Return [X, Y] of the center of cell containing provided text 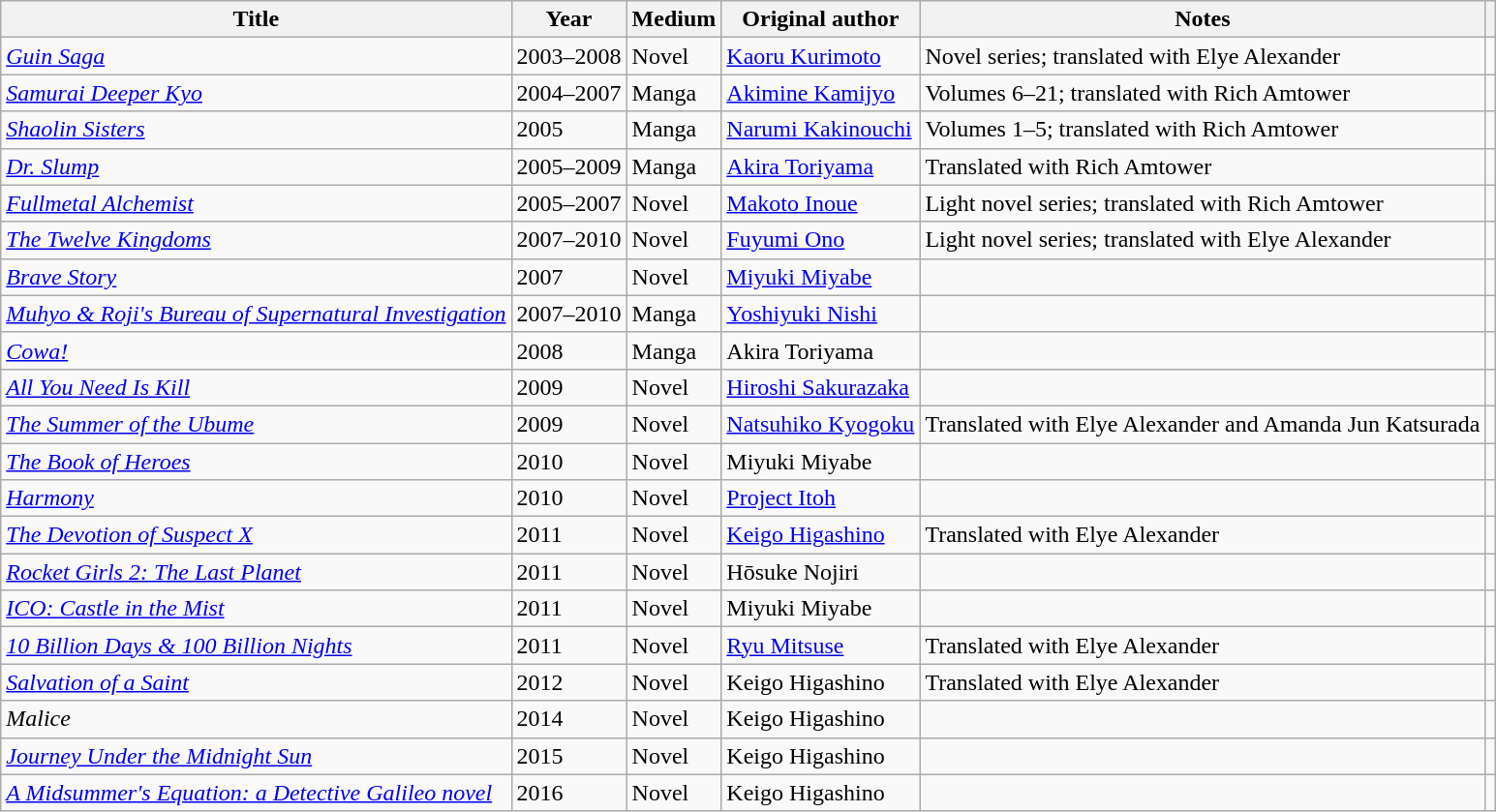
The Summer of the Ubume [256, 424]
The Book of Heroes [256, 462]
Salvation of a Saint [256, 682]
Translated with Rich Amtower [1203, 166]
Samurai Deeper Kyo [256, 93]
2005 [569, 130]
The Twelve Kingdoms [256, 240]
The Devotion of Suspect X [256, 535]
2005–2009 [569, 166]
Title [256, 19]
Light novel series; translated with Elye Alexander [1203, 240]
Ryu Mitsuse [821, 646]
Original author [821, 19]
2005–2007 [569, 203]
A Midsummer's Equation: a Detective Galileo novel [256, 793]
Yoshiyuki Nishi [821, 314]
Narumi Kakinouchi [821, 130]
10 Billion Days & 100 Billion Nights [256, 646]
2008 [569, 350]
2007 [569, 277]
Guin Saga [256, 56]
2016 [569, 793]
Akimine Kamijyo [821, 93]
Year [569, 19]
Rocket Girls 2: The Last Planet [256, 572]
Volumes 6–21; translated with Rich Amtower [1203, 93]
Fuyumi Ono [821, 240]
Muhyo & Roji's Bureau of Supernatural Investigation [256, 314]
Brave Story [256, 277]
Light novel series; translated with Rich Amtower [1203, 203]
2014 [569, 719]
2015 [569, 756]
Hiroshi Sakurazaka [821, 387]
Novel series; translated with Elye Alexander [1203, 56]
Journey Under the Midnight Sun [256, 756]
Project Itoh [821, 498]
Harmony [256, 498]
Kaoru Kurimoto [821, 56]
2004–2007 [569, 93]
Cowa! [256, 350]
Natsuhiko Kyogoku [821, 424]
Dr. Slump [256, 166]
Makoto Inoue [821, 203]
Translated with Elye Alexander and Amanda Jun Katsurada [1203, 424]
Fullmetal Alchemist [256, 203]
Notes [1203, 19]
2012 [569, 682]
2003–2008 [569, 56]
Medium [674, 19]
All You Need Is Kill [256, 387]
Shaolin Sisters [256, 130]
Hōsuke Nojiri [821, 572]
Volumes 1–5; translated with Rich Amtower [1203, 130]
Malice [256, 719]
ICO: Castle in the Mist [256, 609]
